Scan for the cell matching the given text and deliver its [x, y] coordinate at center. 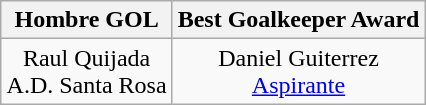
Best Goalkeeper Award [298, 20]
Raul Quijada A.D. Santa Rosa [86, 72]
Daniel Guiterrez Aspirante [298, 72]
Hombre GOL [86, 20]
